Search for the cell housing the specified text and yield its [x, y] center coordinate. 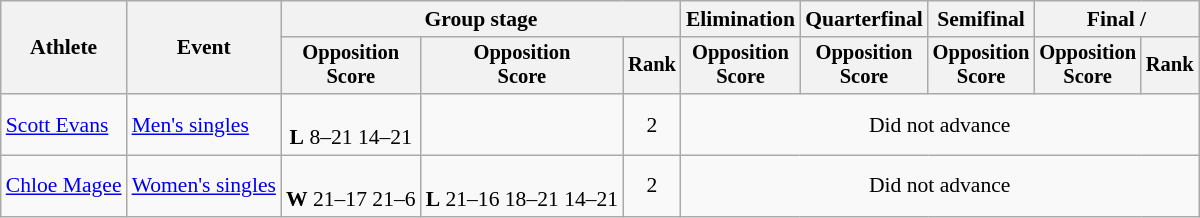
Event [204, 48]
Semifinal [982, 19]
L 21–16 18–21 14–21 [522, 186]
Chloe Magee [64, 186]
Scott Evans [64, 124]
Quarterfinal [864, 19]
Athlete [64, 48]
Final / [1116, 19]
Women's singles [204, 186]
Elimination [740, 19]
Group stage [481, 19]
Men's singles [204, 124]
W 21–17 21–6 [351, 186]
L 8–21 14–21 [351, 124]
